Search for the cell housing the specified text and yield its [x, y] center coordinate. 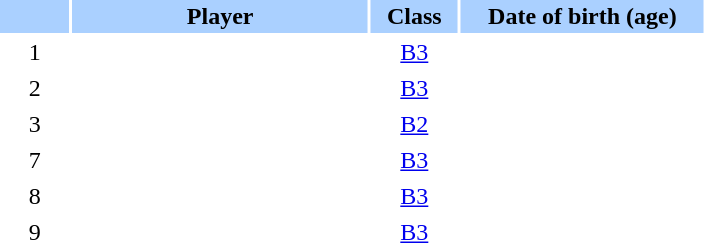
1 [34, 52]
B2 [414, 124]
Date of birth (age) [582, 16]
Player [220, 16]
7 [34, 160]
8 [34, 196]
2 [34, 88]
Class [414, 16]
3 [34, 124]
